Detect which cell encompasses the target text, then output its (x, y) center coordinate. 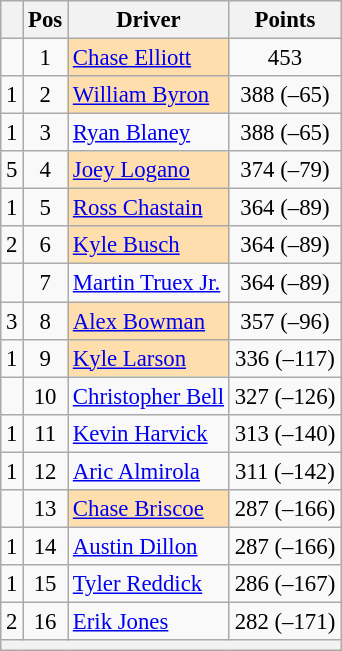
286 (–167) (284, 584)
10 (46, 396)
357 (–96) (284, 321)
16 (46, 621)
7 (46, 283)
15 (46, 584)
Joey Logano (149, 170)
Aric Almirola (149, 471)
12 (46, 471)
327 (–126) (284, 396)
336 (–117) (284, 358)
13 (46, 509)
Driver (149, 20)
Chase Briscoe (149, 509)
Pos (46, 20)
Chase Elliott (149, 58)
Tyler Reddick (149, 584)
Ryan Blaney (149, 133)
Martin Truex Jr. (149, 283)
11 (46, 433)
374 (–79) (284, 170)
Kevin Harvick (149, 433)
Kyle Larson (149, 358)
Points (284, 20)
14 (46, 546)
Ross Chastain (149, 208)
Kyle Busch (149, 245)
282 (–171) (284, 621)
Austin Dillon (149, 546)
Alex Bowman (149, 321)
8 (46, 321)
4 (46, 170)
453 (284, 58)
9 (46, 358)
Christopher Bell (149, 396)
313 (–140) (284, 433)
311 (–142) (284, 471)
Erik Jones (149, 621)
William Byron (149, 95)
6 (46, 245)
